For the text-containing cell, return its midpoint in (x, y) coordinate format. 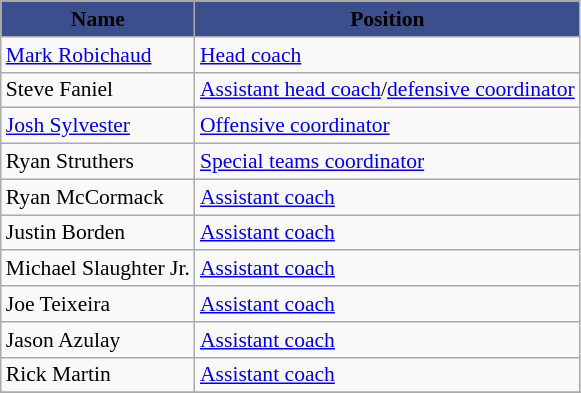
Mark Robichaud (98, 55)
Justin Borden (98, 233)
Head coach (388, 55)
Assistant head coach/defensive coordinator (388, 90)
Name (98, 19)
Rick Martin (98, 375)
Steve Faniel (98, 90)
Position (388, 19)
Ryan Struthers (98, 162)
Special teams coordinator (388, 162)
Jason Azulay (98, 340)
Ryan McCormack (98, 197)
Offensive coordinator (388, 126)
Joe Teixeira (98, 304)
Michael Slaughter Jr. (98, 269)
Josh Sylvester (98, 126)
